Extract the [x, y] coordinate from the center of the cell holding the provided text.  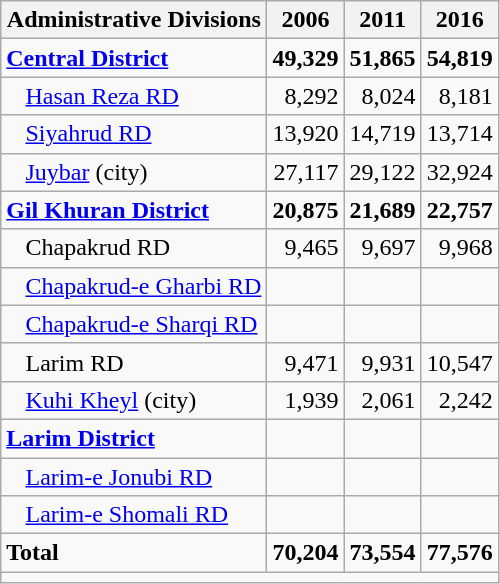
Administrative Divisions [134, 20]
2,242 [460, 400]
8,292 [306, 96]
1,939 [306, 400]
Juybar (city) [134, 172]
Larim District [134, 438]
8,024 [382, 96]
2016 [460, 20]
Chapakrud-e Sharqi RD [134, 324]
73,554 [382, 553]
13,714 [460, 134]
9,697 [382, 248]
Central District [134, 58]
51,865 [382, 58]
Chapakrud RD [134, 248]
9,465 [306, 248]
9,931 [382, 362]
Larim RD [134, 362]
10,547 [460, 362]
14,719 [382, 134]
29,122 [382, 172]
13,920 [306, 134]
Total [134, 553]
49,329 [306, 58]
2,061 [382, 400]
Siyahrud RD [134, 134]
8,181 [460, 96]
Gil Khuran District [134, 210]
20,875 [306, 210]
70,204 [306, 553]
2011 [382, 20]
Hasan Reza RD [134, 96]
21,689 [382, 210]
77,576 [460, 553]
9,968 [460, 248]
22,757 [460, 210]
Larim-e Jonubi RD [134, 477]
32,924 [460, 172]
Kuhi Kheyl (city) [134, 400]
Chapakrud-e Gharbi RD [134, 286]
2006 [306, 20]
54,819 [460, 58]
9,471 [306, 362]
27,117 [306, 172]
Larim-e Shomali RD [134, 515]
